Output the (X, Y) coordinate of the center of the cell containing the given text.  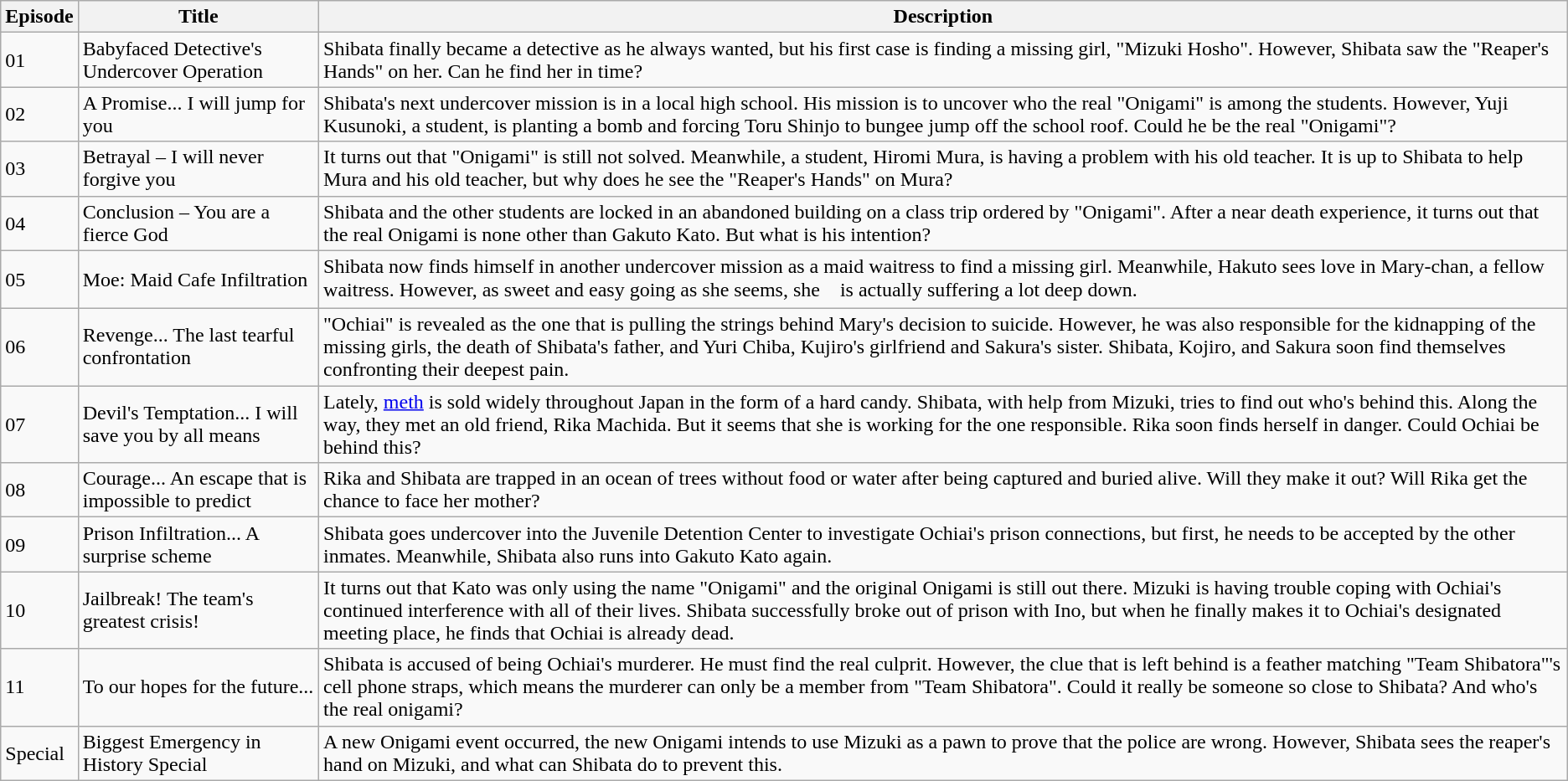
01 (39, 60)
10 (39, 610)
Devil's Temptation... I will save you by all means (198, 424)
11 (39, 687)
Conclusion – You are a fierce God (198, 223)
Courage... An escape that is impossible to predict (198, 491)
03 (39, 169)
Description (943, 17)
Revenge... The last tearful confrontation (198, 347)
09 (39, 544)
06 (39, 347)
Betrayal – I will never forgive you (198, 169)
07 (39, 424)
Biggest Emergency in History Special (198, 753)
A Promise... I will jump for you (198, 114)
Title (198, 17)
Prison Infiltration... A surprise scheme (198, 544)
Babyfaced Detective's Undercover Operation (198, 60)
05 (39, 280)
Moe: Maid Cafe Infiltration (198, 280)
Special (39, 753)
Episode (39, 17)
To our hopes for the future... (198, 687)
Jailbreak! The team's greatest crisis! (198, 610)
02 (39, 114)
08 (39, 491)
04 (39, 223)
